Identify which cell holds the provided text, then report its [X, Y] central coordinate. 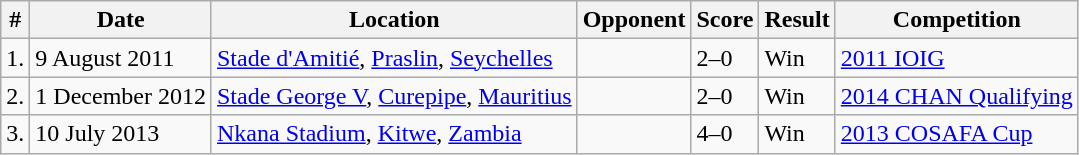
Score [725, 20]
Nkana Stadium, Kitwe, Zambia [394, 134]
Opponent [634, 20]
3. [16, 134]
Location [394, 20]
1. [16, 58]
Result [797, 20]
2014 CHAN Qualifying [956, 96]
2. [16, 96]
Stade George V, Curepipe, Mauritius [394, 96]
# [16, 20]
1 December 2012 [121, 96]
4–0 [725, 134]
Stade d'Amitié, Praslin, Seychelles [394, 58]
2013 COSAFA Cup [956, 134]
2011 IOIG [956, 58]
9 August 2011 [121, 58]
Date [121, 20]
10 July 2013 [121, 134]
Competition [956, 20]
